Locate the cell with the specified text and output its (X, Y) center coordinate. 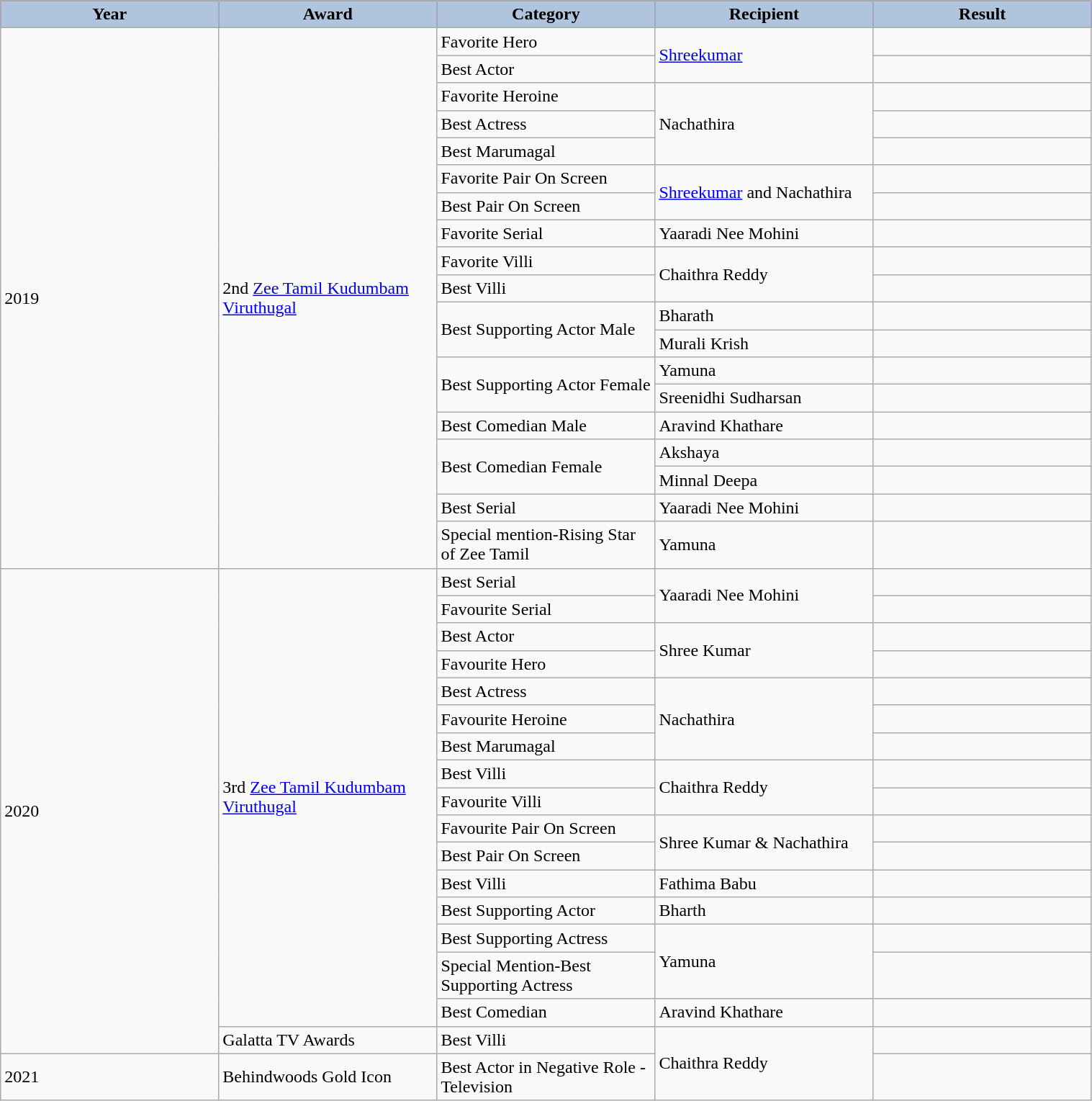
Best Supporting Actress (546, 938)
2019 (109, 298)
Result (982, 14)
Category (546, 14)
Recipient (764, 14)
Best Comedian Male (546, 426)
Favourite Heroine (546, 719)
Favorite Heroine (546, 96)
Fathima Babu (764, 884)
Best Supporting Actor Male (546, 329)
Favourite Pair On Screen (546, 829)
Favourite Hero (546, 664)
Best Actor in Negative Role - Television (546, 1077)
Favorite Hero (546, 42)
3rd Zee Tamil Kudumbam Viruthugal (328, 797)
Bharath (764, 315)
Special mention-Rising Star of Zee Tamil (546, 544)
2021 (109, 1077)
Favorite Pair On Screen (546, 179)
Best Comedian (546, 1012)
Year (109, 14)
Best Comedian Female (546, 467)
Shree Kumar & Nachathira (764, 842)
Favorite Villi (546, 261)
Bharth (764, 911)
Murali Krish (764, 343)
Shree Kumar (764, 650)
Favourite Serial (546, 609)
2nd Zee Tamil Kudumbam Viruthugal (328, 298)
Award (328, 14)
2020 (109, 811)
Shreekumar (764, 55)
Minnal Deepa (764, 480)
Sreenidhi Sudharsan (764, 398)
Special Mention-Best Supporting Actress (546, 975)
Behindwoods Gold Icon (328, 1077)
Shreekumar and Nachathira (764, 192)
Favourite Villi (546, 801)
Favorite Serial (546, 233)
Galatta TV Awards (328, 1040)
Akshaya (764, 453)
Best Supporting Actor Female (546, 385)
Best Supporting Actor (546, 911)
